Find where the given text appears and provide that cell's center as (x, y) coordinate. 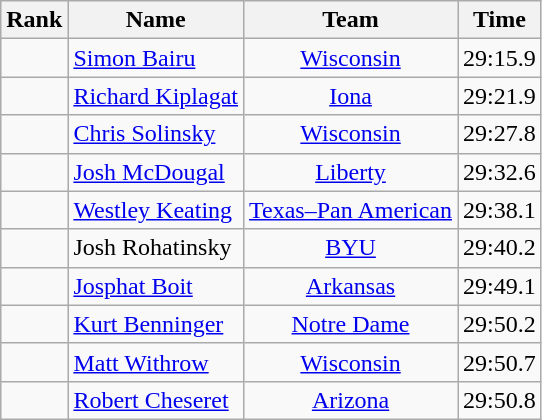
Josh Rohatinsky (156, 248)
Notre Dame (351, 324)
Arkansas (351, 286)
29:21.9 (500, 96)
Time (500, 20)
Iona (351, 96)
Josphat Boit (156, 286)
Westley Keating (156, 210)
Simon Bairu (156, 58)
29:27.8 (500, 134)
Kurt Benninger (156, 324)
29:15.9 (500, 58)
29:49.1 (500, 286)
Arizona (351, 400)
Matt Withrow (156, 362)
29:38.1 (500, 210)
Chris Solinsky (156, 134)
Liberty (351, 172)
29:50.2 (500, 324)
Robert Cheseret (156, 400)
Texas–Pan American (351, 210)
29:50.7 (500, 362)
Josh McDougal (156, 172)
29:32.6 (500, 172)
Team (351, 20)
Name (156, 20)
29:50.8 (500, 400)
Richard Kiplagat (156, 96)
BYU (351, 248)
Rank (34, 20)
29:40.2 (500, 248)
